Capture the cell that displays the provided text and extract its [X, Y] central coordinate. 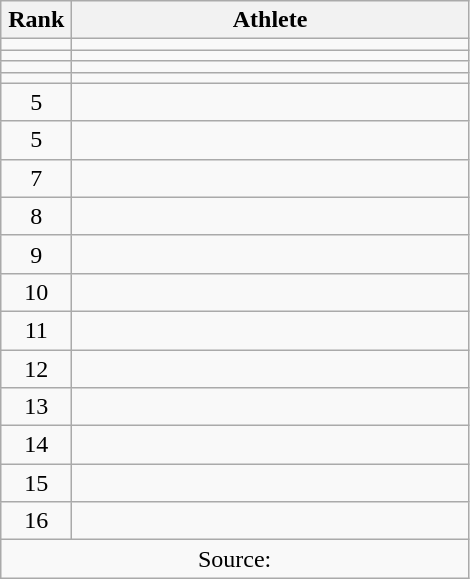
15 [36, 483]
Rank [36, 20]
8 [36, 216]
9 [36, 254]
10 [36, 292]
13 [36, 407]
Athlete [270, 20]
12 [36, 369]
16 [36, 521]
Source: [235, 559]
14 [36, 445]
7 [36, 178]
11 [36, 330]
